Capture the cell that displays the provided text and extract its [X, Y] central coordinate. 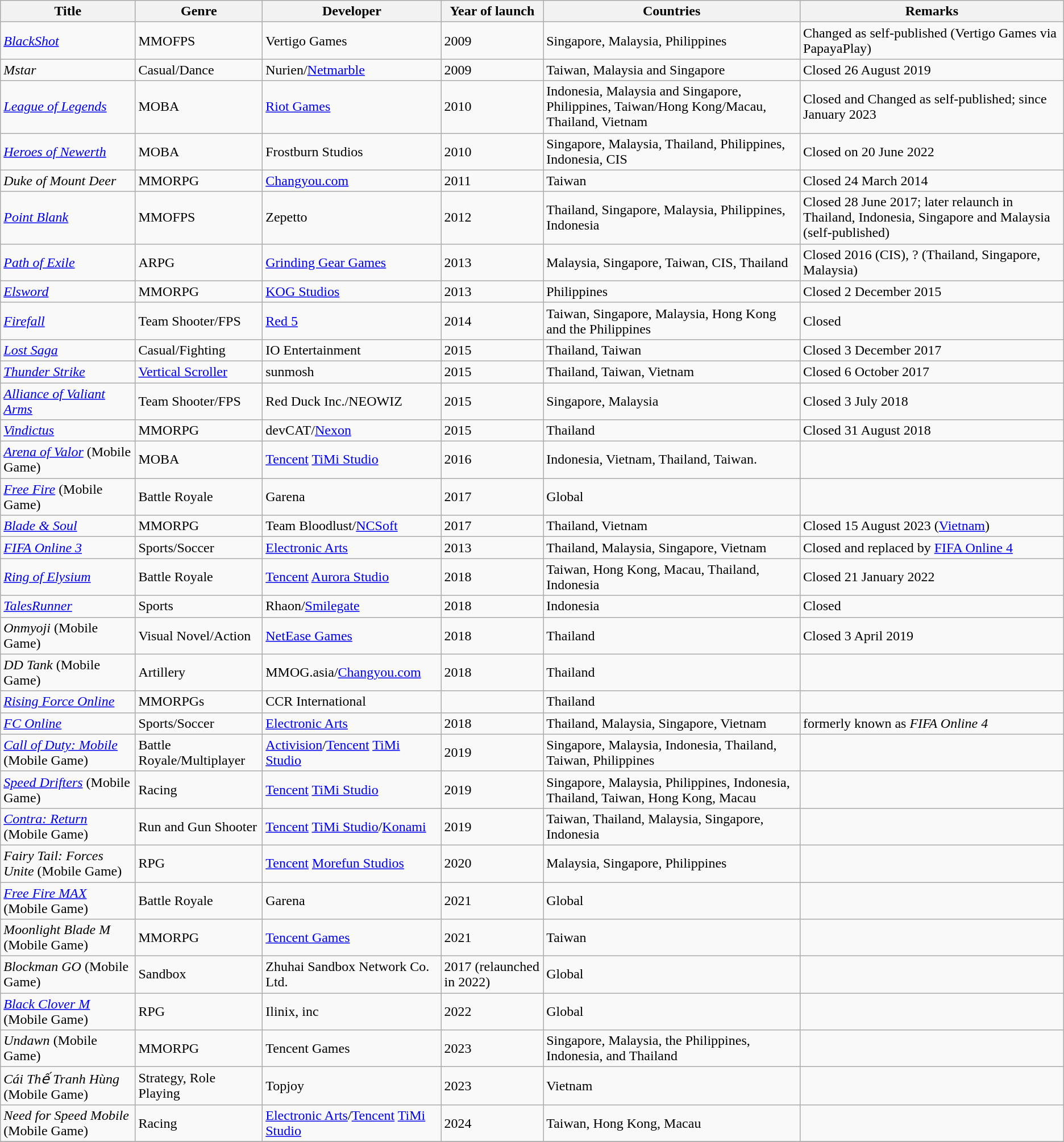
Blockman GO (Mobile Game) [68, 975]
Vertical Scroller [199, 372]
2024 [492, 1123]
Philippines [672, 291]
Topjoy [352, 1086]
Path of Exile [68, 262]
Year of launch [492, 11]
Thunder Strike [68, 372]
Electronic Arts/Tencent TiMi Studio [352, 1123]
ARPG [199, 262]
Taiwan, Hong Kong, Macau [672, 1123]
Casual/Fighting [199, 350]
Thailand, Taiwan [672, 350]
Developer [352, 11]
Closed 2016 (CIS), ? (Thailand, Singapore, Malaysia) [932, 262]
Speed Drifters (Mobile Game) [68, 790]
Free Fire MAX (Mobile Game) [68, 900]
CCR International [352, 702]
Strategy, Role Playing [199, 1086]
Singapore, Malaysia, Philippines [672, 41]
Activision/Tencent TiMi Studio [352, 752]
NetEase Games [352, 635]
Closed 28 June 2017; later relaunch in Thailand, Indonesia, Singapore and Malaysia (self-published) [932, 218]
FIFA Online 3 [68, 548]
Indonesia [672, 606]
Ring of Elysium [68, 577]
sunmosh [352, 372]
Sandbox [199, 975]
2011 [492, 181]
Closed and Changed as self-published; since January 2023 [932, 107]
Closed 24 March 2014 [932, 181]
Riot Games [352, 107]
2020 [492, 864]
Arena of Valor (Mobile Game) [68, 460]
Black Clover M (Mobile Game) [68, 1011]
Free Fire (Mobile Game) [68, 497]
Call of Duty: Mobile (Mobile Game) [68, 752]
Closed and replaced by FIFA Online 4 [932, 548]
Tencent Morefun Studios [352, 864]
Casual/Dance [199, 70]
Lost Saga [68, 350]
Team Bloodlust/NCSoft [352, 526]
Remarks [932, 11]
KOG Studios [352, 291]
Elsword [68, 291]
2014 [492, 320]
IO Entertainment [352, 350]
Taiwan, Malaysia and Singapore [672, 70]
Closed 3 July 2018 [932, 401]
FC Online [68, 723]
Vertigo Games [352, 41]
Moonlight Blade M (Mobile Game) [68, 937]
Taiwan, Singapore, Malaysia, Hong Kong and the Philippines [672, 320]
Need for Speed Mobile (Mobile Game) [68, 1123]
Nurien/Netmarble [352, 70]
TalesRunner [68, 606]
Red 5 [352, 320]
Zhuhai Sandbox Network Co. Ltd. [352, 975]
Sports [199, 606]
MMOG.asia/Changyou.com [352, 673]
Taiwan, Thailand, Malaysia, Singapore, Indonesia [672, 826]
Thailand, Taiwan, Vietnam [672, 372]
Frostburn Studios [352, 151]
Cái Thế Tranh Hùng (Mobile Game) [68, 1086]
Malaysia, Singapore, Philippines [672, 864]
Countries [672, 11]
League of Legends [68, 107]
Battle Royale/Multiplayer [199, 752]
Red Duck Inc./NEOWIZ [352, 401]
Run and Gun Shooter [199, 826]
Ilinix, inc [352, 1011]
Grinding Gear Games [352, 262]
Closed 3 April 2019 [932, 635]
2017 (relaunched in 2022) [492, 975]
2012 [492, 218]
Vietnam [672, 1086]
Closed on 20 June 2022 [932, 151]
Tencent Aurora Studio [352, 577]
Closed 15 August 2023 (Vietnam) [932, 526]
Singapore, Malaysia, Philippines, Indonesia, Thailand, Taiwan, Hong Kong, Macau [672, 790]
Alliance of Valiant Arms [68, 401]
Onmyoji (Mobile Game) [68, 635]
Closed 2 December 2015 [932, 291]
Blade & Soul [68, 526]
Vindictus [68, 431]
Closed 3 December 2017 [932, 350]
Thailand, Vietnam [672, 526]
Rhaon/Smilegate [352, 606]
Singapore, Malaysia, the Philippines, Indonesia, and Thailand [672, 1049]
Singapore, Malaysia [672, 401]
Zepetto [352, 218]
Singapore, Malaysia, Indonesia, Thailand, Taiwan, Philippines [672, 752]
Closed 26 August 2019 [932, 70]
Thailand, Singapore, Malaysia, Philippines, Indonesia [672, 218]
Duke of Mount Deer [68, 181]
Artillery [199, 673]
Indonesia, Malaysia and Singapore, Philippines, Taiwan/Hong Kong/Macau, Thailand, Vietnam [672, 107]
Genre [199, 11]
Malaysia, Singapore, Taiwan, CIS, Thailand [672, 262]
Changyou.com [352, 181]
DD Tank (Mobile Game) [68, 673]
Undawn (Mobile Game) [68, 1049]
Fairy Tail: Forces Unite (Mobile Game) [68, 864]
Closed 31 August 2018 [932, 431]
Contra: Return (Mobile Game) [68, 826]
Point Blank [68, 218]
Indonesia, Vietnam, Thailand, Taiwan. [672, 460]
Rising Force Online [68, 702]
Changed as self-published (Vertigo Games via PapayaPlay) [932, 41]
formerly known as FIFA Online 4 [932, 723]
Closed 21 January 2022 [932, 577]
Visual Novel/Action [199, 635]
MMORPGs [199, 702]
2022 [492, 1011]
devCAT/Nexon [352, 431]
Title [68, 11]
Singapore, Malaysia, Thailand, Philippines, Indonesia, CIS [672, 151]
2016 [492, 460]
BlackShot [68, 41]
Taiwan, Hong Kong, Macau, Thailand, Indonesia [672, 577]
Firefall [68, 320]
Tencent TiMi Studio/Konami [352, 826]
Heroes of Newerth [68, 151]
Closed 6 October 2017 [932, 372]
Mstar [68, 70]
